Provide the (x, y) coordinate of the cell's center where the given text is located.  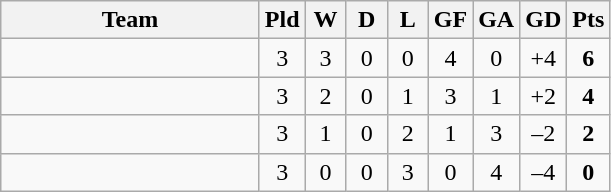
L (408, 20)
D (366, 20)
–4 (544, 172)
+2 (544, 96)
Pld (282, 20)
6 (588, 58)
W (326, 20)
–2 (544, 134)
GF (450, 20)
GA (496, 20)
GD (544, 20)
Pts (588, 20)
+4 (544, 58)
Team (130, 20)
